Extract the (x, y) coordinate from the center of the cell holding the provided text.  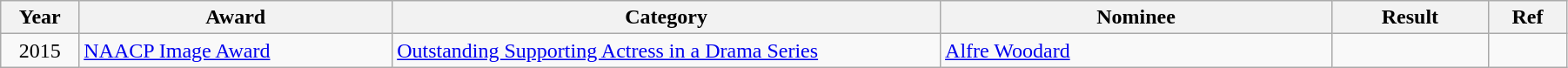
Year (40, 17)
Nominee (1136, 17)
NAACP Image Award (236, 51)
Result (1410, 17)
Award (236, 17)
Alfre Woodard (1136, 51)
Category (667, 17)
Outstanding Supporting Actress in a Drama Series (667, 51)
2015 (40, 51)
Ref (1527, 17)
